Locate the cell with the specified text and output its [x, y] center coordinate. 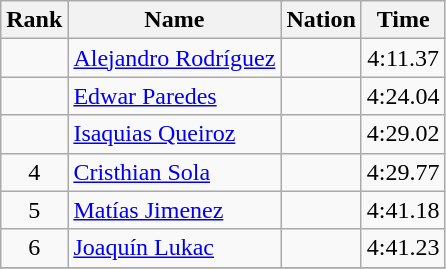
5 [34, 210]
4:24.04 [403, 96]
4:41.23 [403, 248]
Joaquín Lukac [174, 248]
4:11.37 [403, 58]
Alejandro Rodríguez [174, 58]
Time [403, 20]
Edwar Paredes [174, 96]
Cristhian Sola [174, 172]
4 [34, 172]
Name [174, 20]
Isaquias Queiroz [174, 134]
Rank [34, 20]
6 [34, 248]
Nation [321, 20]
4:29.02 [403, 134]
Matías Jimenez [174, 210]
4:41.18 [403, 210]
4:29.77 [403, 172]
